Extract the [x, y] coordinate from the center of the cell holding the provided text.  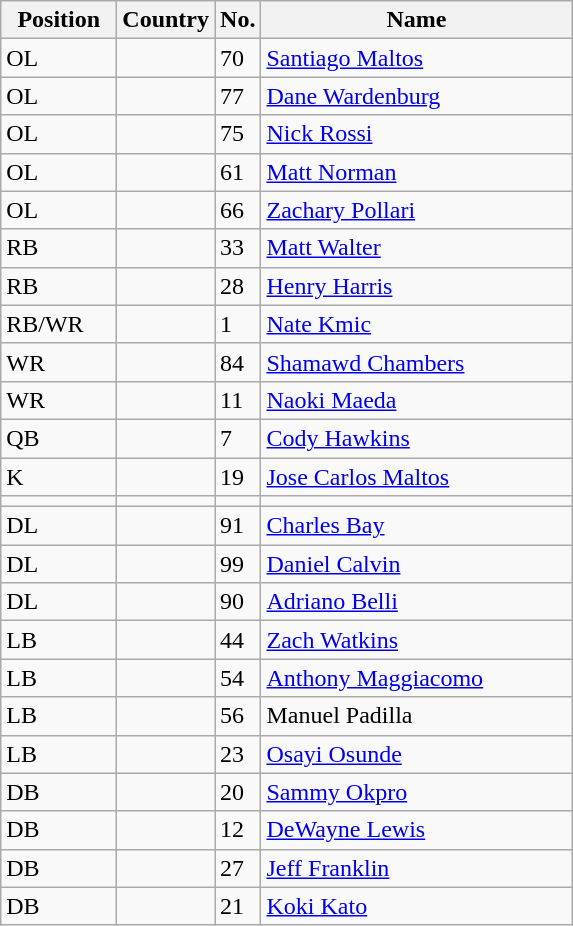
66 [238, 210]
28 [238, 286]
Nate Kmic [416, 324]
7 [238, 438]
Country [166, 20]
56 [238, 716]
Jeff Franklin [416, 868]
23 [238, 754]
Koki Kato [416, 906]
77 [238, 96]
Naoki Maeda [416, 400]
Name [416, 20]
Charles Bay [416, 526]
Zachary Pollari [416, 210]
21 [238, 906]
99 [238, 564]
QB [59, 438]
Adriano Belli [416, 602]
DeWayne Lewis [416, 830]
20 [238, 792]
Osayi Osunde [416, 754]
19 [238, 477]
1 [238, 324]
70 [238, 58]
Manuel Padilla [416, 716]
Matt Walter [416, 248]
54 [238, 678]
Position [59, 20]
Dane Wardenburg [416, 96]
RB/WR [59, 324]
Cody Hawkins [416, 438]
84 [238, 362]
Santiago Maltos [416, 58]
Zach Watkins [416, 640]
27 [238, 868]
12 [238, 830]
90 [238, 602]
61 [238, 172]
Matt Norman [416, 172]
91 [238, 526]
No. [238, 20]
Jose Carlos Maltos [416, 477]
K [59, 477]
75 [238, 134]
Nick Rossi [416, 134]
Henry Harris [416, 286]
Anthony Maggiacomo [416, 678]
44 [238, 640]
Sammy Okpro [416, 792]
Shamawd Chambers [416, 362]
Daniel Calvin [416, 564]
11 [238, 400]
33 [238, 248]
